Search for the cell housing the specified text and yield its [x, y] center coordinate. 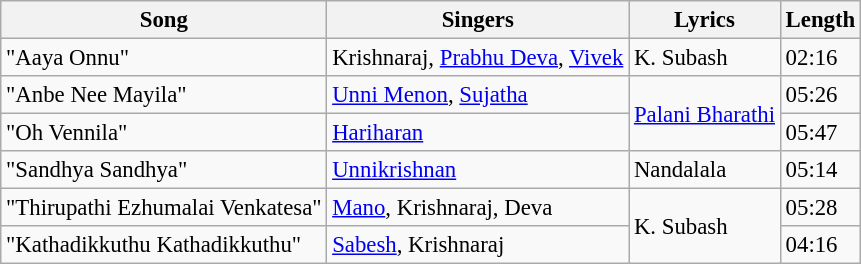
Unnikrishnan [478, 170]
Lyrics [705, 20]
05:47 [820, 133]
"Sandhya Sandhya" [164, 170]
Singers [478, 20]
"Anbe Nee Mayila" [164, 95]
Length [820, 20]
"Thirupathi Ezhumalai Venkatesa" [164, 208]
Hariharan [478, 133]
"Kathadikkuthu Kathadikkuthu" [164, 245]
Nandalala [705, 170]
"Aaya Onnu" [164, 58]
02:16 [820, 58]
Mano, Krishnaraj, Deva [478, 208]
Krishnaraj, Prabhu Deva, Vivek [478, 58]
Song [164, 20]
05:14 [820, 170]
05:26 [820, 95]
Sabesh, Krishnaraj [478, 245]
04:16 [820, 245]
Palani Bharathi [705, 114]
"Oh Vennila" [164, 133]
Unni Menon, Sujatha [478, 95]
05:28 [820, 208]
